Return the (X, Y) coordinate for the center point of the cell that contains the specified text.  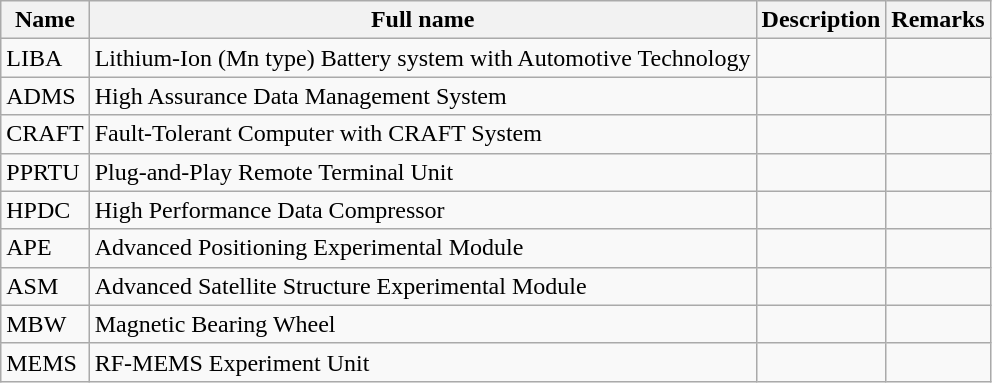
MEMS (45, 362)
Remarks (938, 20)
Description (821, 20)
APE (45, 248)
Advanced Positioning Experimental Module (422, 248)
High Performance Data Compressor (422, 210)
Plug-and-Play Remote Terminal Unit (422, 172)
CRAFT (45, 134)
PPRTU (45, 172)
Name (45, 20)
Fault-Tolerant Computer with CRAFT System (422, 134)
RF-MEMS Experiment Unit (422, 362)
ASM (45, 286)
Magnetic Bearing Wheel (422, 324)
HPDC (45, 210)
Full name (422, 20)
LIBA (45, 58)
Advanced Satellite Structure Experimental Module (422, 286)
MBW (45, 324)
High Assurance Data Management System (422, 96)
Lithium-Ion (Mn type) Battery system with Automotive Technology (422, 58)
ADMS (45, 96)
